Scan for the cell matching the given text and deliver its (x, y) coordinate at center. 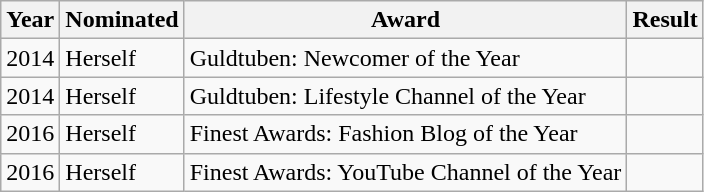
Finest Awards: Fashion Blog of the Year (406, 134)
Guldtuben: Lifestyle Channel of the Year (406, 96)
Year (30, 20)
Finest Awards: YouTube Channel of the Year (406, 172)
Award (406, 20)
Guldtuben: Newcomer of the Year (406, 58)
Nominated (122, 20)
Result (665, 20)
